Search for the cell housing the specified text and yield its [x, y] center coordinate. 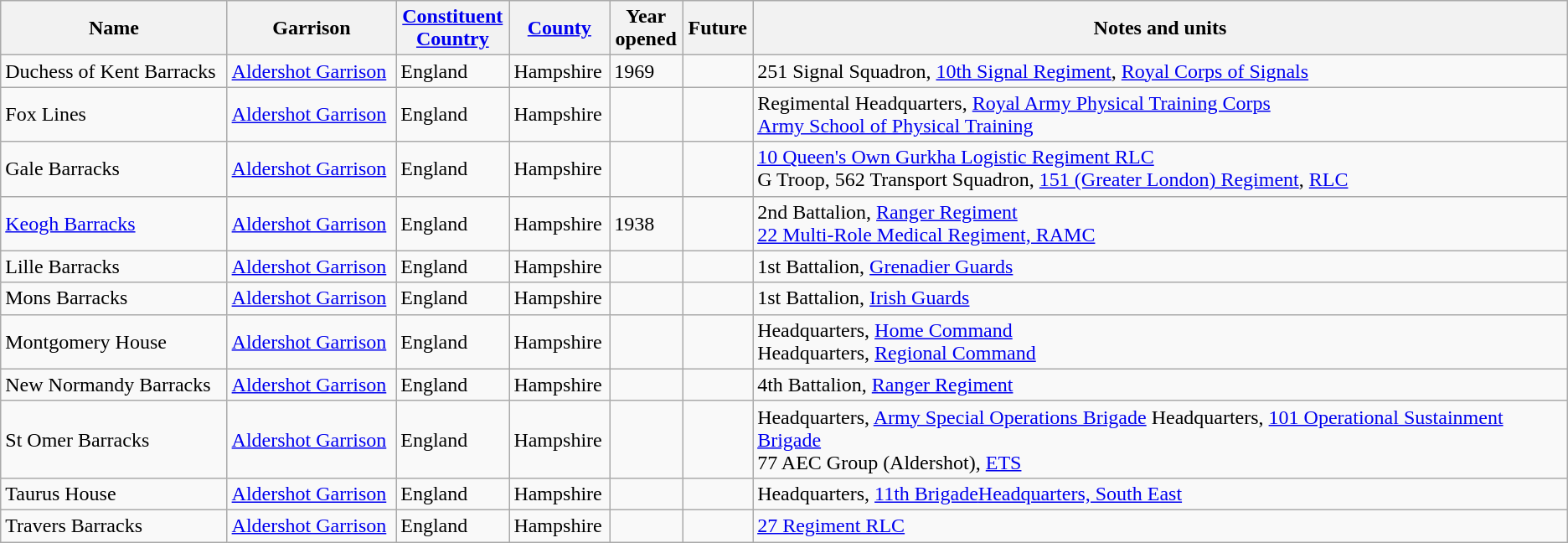
Keogh Barracks [114, 223]
Garrison [312, 28]
County [560, 28]
Mons Barracks [114, 298]
Notes and units [1161, 28]
St Omer Barracks [114, 439]
2nd Battalion, Ranger Regiment22 Multi-Role Medical Regiment, RAMC [1161, 223]
Name [114, 28]
Future [718, 28]
New Normandy Barracks [114, 385]
10 Queen's Own Gurkha Logistic Regiment RLCG Troop, 562 Transport Squadron, 151 (Greater London) Regiment, RLC [1161, 169]
Headquarters, 11th BrigadeHeadquarters, South East [1161, 494]
Gale Barracks [114, 169]
ConstituentCountry [452, 28]
1st Battalion, Irish Guards [1161, 298]
Montgomery House [114, 342]
Lille Barracks [114, 266]
Yearopened [647, 28]
Taurus House [114, 494]
1st Battalion, Grenadier Guards [1161, 266]
1969 [647, 71]
Travers Barracks [114, 525]
Regimental Headquarters, Royal Army Physical Training CorpsArmy School of Physical Training [1161, 114]
1938 [647, 223]
Duchess of Kent Barracks [114, 71]
Fox Lines [114, 114]
Headquarters, Army Special Operations Brigade Headquarters, 101 Operational Sustainment Brigade77 AEC Group (Aldershot), ETS [1161, 439]
251 Signal Squadron, 10th Signal Regiment, Royal Corps of Signals [1161, 71]
Headquarters, Home CommandHeadquarters, Regional Command [1161, 342]
27 Regiment RLC [1161, 525]
4th Battalion, Ranger Regiment [1161, 385]
